Detect which cell encompasses the target text, then output its (x, y) center coordinate. 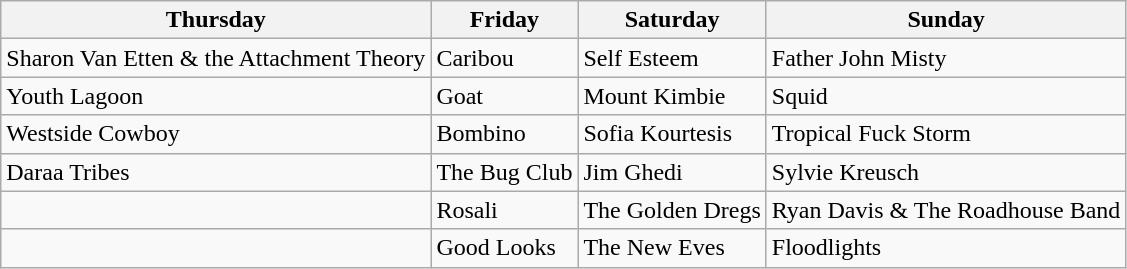
The New Eves (672, 248)
Self Esteem (672, 58)
Sofia Kourtesis (672, 134)
Sylvie Kreusch (946, 172)
Goat (504, 96)
Squid (946, 96)
Thursday (216, 20)
Sunday (946, 20)
Youth Lagoon (216, 96)
Father John Misty (946, 58)
Saturday (672, 20)
Mount Kimbie (672, 96)
Friday (504, 20)
Good Looks (504, 248)
Caribou (504, 58)
Rosali (504, 210)
Jim Ghedi (672, 172)
The Bug Club (504, 172)
Floodlights (946, 248)
Daraa Tribes (216, 172)
Bombino (504, 134)
Tropical Fuck Storm (946, 134)
Ryan Davis & The Roadhouse Band (946, 210)
Sharon Van Etten & the Attachment Theory (216, 58)
Westside Cowboy (216, 134)
The Golden Dregs (672, 210)
